Locate the cell with the specified text and output its (x, y) center coordinate. 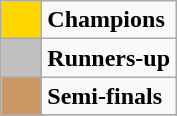
Runners-up (109, 58)
Champions (109, 20)
Semi-finals (109, 96)
